Detect which cell encompasses the target text, then output its (X, Y) center coordinate. 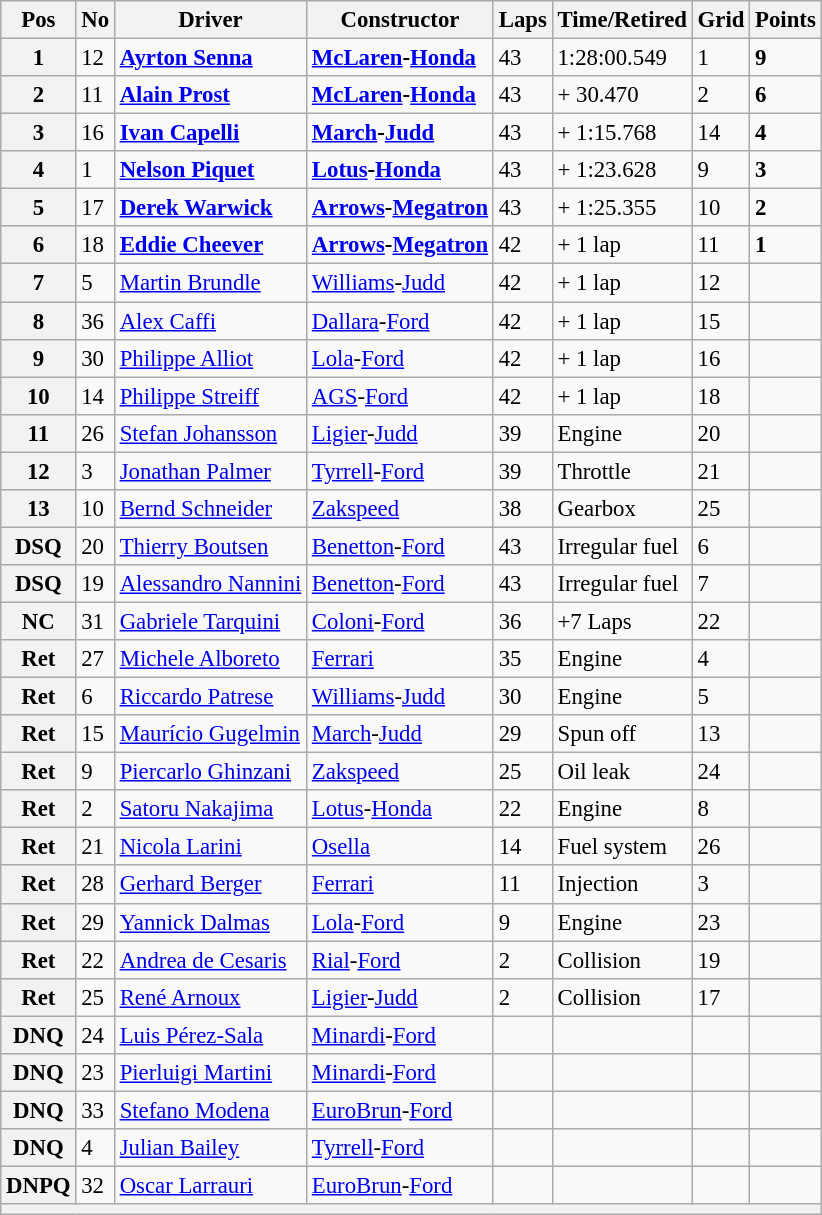
Martin Brundle (210, 283)
Oil leak (622, 772)
Piercarlo Ghinzani (210, 772)
René Arnoux (210, 997)
Dallara-Ford (400, 321)
Ivan Capelli (210, 133)
Julian Bailey (210, 1148)
35 (522, 659)
+7 Laps (622, 621)
Satoru Nakajima (210, 809)
Gabriele Tarquini (210, 621)
Eddie Cheever (210, 245)
Thierry Boutsen (210, 546)
+ 1:15.768 (622, 133)
27 (95, 659)
Alessandro Nannini (210, 584)
Maurício Gugelmin (210, 734)
Alain Prost (210, 95)
33 (95, 1110)
Injection (622, 885)
Gearbox (622, 509)
Andrea de Cesaris (210, 960)
Jonathan Palmer (210, 471)
Fuel system (622, 847)
Gerhard Berger (210, 885)
+ 1:23.628 (622, 170)
Nicola Larini (210, 847)
Points (786, 20)
Philippe Streiff (210, 396)
DNPQ (38, 1185)
Riccardo Patrese (210, 697)
Driver (210, 20)
AGS-Ford (400, 396)
Osella (400, 847)
38 (522, 509)
Throttle (622, 471)
Luis Pérez-Sala (210, 1035)
Philippe Alliot (210, 358)
Yannick Dalmas (210, 922)
Ayrton Senna (210, 58)
Grid (720, 20)
31 (95, 621)
Alex Caffi (210, 321)
1:28:00.549 (622, 58)
Time/Retired (622, 20)
Constructor (400, 20)
NC (38, 621)
Coloni-Ford (400, 621)
Rial-Ford (400, 960)
+ 30.470 (622, 95)
Stefan Johansson (210, 433)
Bernd Schneider (210, 509)
28 (95, 885)
Spun off (622, 734)
Derek Warwick (210, 208)
Pos (38, 20)
Oscar Larrauri (210, 1185)
+ 1:25.355 (622, 208)
Nelson Piquet (210, 170)
Pierluigi Martini (210, 1073)
32 (95, 1185)
Stefano Modena (210, 1110)
Laps (522, 20)
No (95, 20)
Michele Alboreto (210, 659)
